From the cell containing the given text, extract its center point as [x, y] coordinate. 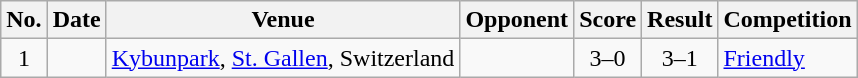
Venue [283, 20]
3–0 [608, 58]
Competition [788, 20]
No. [24, 20]
Date [76, 20]
3–1 [680, 58]
Result [680, 20]
Friendly [788, 58]
Score [608, 20]
Kybunpark, St. Gallen, Switzerland [283, 58]
1 [24, 58]
Opponent [517, 20]
